Identify which cell holds the provided text, then report its [x, y] central coordinate. 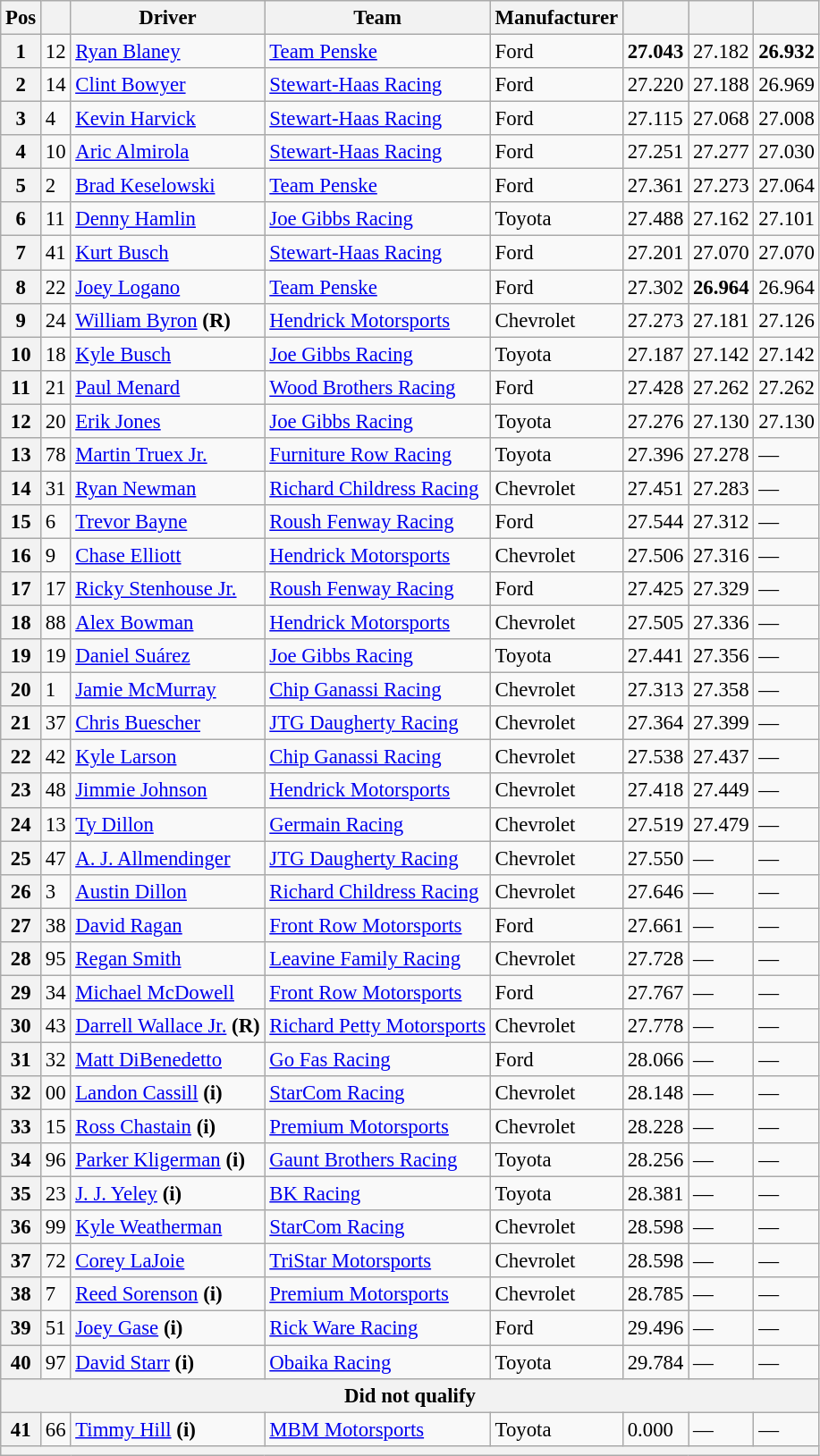
27.356 [721, 656]
27.441 [655, 656]
29.496 [655, 1328]
27.162 [721, 219]
16 [21, 555]
27.399 [721, 723]
Kevin Harvick [168, 119]
Reed Sorenson (i) [168, 1295]
25 [21, 858]
Joey Gase (i) [168, 1328]
Alex Bowman [168, 623]
27.201 [655, 253]
Gaunt Brothers Racing [377, 1160]
Driver [168, 18]
Corey LaJoie [168, 1261]
Trevor Bayne [168, 522]
Erik Jones [168, 421]
27.488 [655, 219]
28.381 [655, 1194]
78 [55, 455]
27.418 [655, 791]
27.364 [655, 723]
27.181 [721, 320]
27.182 [721, 52]
42 [55, 757]
Ross Chastain (i) [168, 1127]
Regan Smith [168, 959]
5 [21, 186]
26.932 [787, 52]
Jimmie Johnson [168, 791]
A. J. Allmendinger [168, 858]
27.283 [721, 488]
27.008 [787, 119]
27.728 [655, 959]
Daniel Suárez [168, 656]
27.188 [721, 85]
97 [55, 1362]
28.228 [655, 1127]
Austin Dillon [168, 891]
27.661 [655, 925]
David Starr (i) [168, 1362]
51 [55, 1328]
William Byron (R) [168, 320]
88 [55, 623]
MBM Motorsports [377, 1429]
Kyle Larson [168, 757]
27.428 [655, 387]
27.312 [721, 522]
43 [55, 1026]
28 [21, 959]
29 [21, 992]
27.538 [655, 757]
27 [21, 925]
27.437 [721, 757]
27.506 [655, 555]
29.784 [655, 1362]
BK Racing [377, 1194]
Ryan Newman [168, 488]
Furniture Row Racing [377, 455]
28.066 [655, 1059]
Clint Bowyer [168, 85]
Leavine Family Racing [377, 959]
40 [21, 1362]
27.767 [655, 992]
27.278 [721, 455]
27.313 [655, 690]
27.479 [721, 824]
27.646 [655, 891]
26.969 [787, 85]
27.030 [787, 152]
Darrell Wallace Jr. (R) [168, 1026]
27.550 [655, 858]
26 [21, 891]
47 [55, 858]
Manufacturer [556, 18]
Did not qualify [410, 1395]
Chase Elliott [168, 555]
27.316 [721, 555]
27.425 [655, 589]
Wood Brothers Racing [377, 387]
Matt DiBenedetto [168, 1059]
00 [55, 1093]
David Ragan [168, 925]
39 [21, 1328]
Brad Keselowski [168, 186]
27.251 [655, 152]
48 [55, 791]
27.358 [721, 690]
28.256 [655, 1160]
27.101 [787, 219]
72 [55, 1261]
Team [377, 18]
Michael McDowell [168, 992]
28.785 [655, 1295]
Joey Logano [168, 287]
27.068 [721, 119]
27.329 [721, 589]
28.148 [655, 1093]
96 [55, 1160]
Martin Truex Jr. [168, 455]
36 [21, 1227]
0.000 [655, 1429]
33 [21, 1127]
TriStar Motorsports [377, 1261]
Kyle Weatherman [168, 1227]
99 [55, 1227]
Ty Dillon [168, 824]
30 [21, 1026]
Pos [21, 18]
27.220 [655, 85]
27.187 [655, 354]
27.519 [655, 824]
Paul Menard [168, 387]
Obaika Racing [377, 1362]
27.505 [655, 623]
Germain Racing [377, 824]
27.778 [655, 1026]
Timmy Hill (i) [168, 1429]
66 [55, 1429]
Kurt Busch [168, 253]
27.302 [655, 287]
8 [21, 287]
Parker Kligerman (i) [168, 1160]
Landon Cassill (i) [168, 1093]
27.043 [655, 52]
27.396 [655, 455]
27.544 [655, 522]
27.277 [721, 152]
Richard Petty Motorsports [377, 1026]
Chris Buescher [168, 723]
Ricky Stenhouse Jr. [168, 589]
35 [21, 1194]
Aric Almirola [168, 152]
Ryan Blaney [168, 52]
27.449 [721, 791]
27.451 [655, 488]
27.361 [655, 186]
Jamie McMurray [168, 690]
27.336 [721, 623]
27.276 [655, 421]
Rick Ware Racing [377, 1328]
27.064 [787, 186]
Go Fas Racing [377, 1059]
Denny Hamlin [168, 219]
95 [55, 959]
27.115 [655, 119]
Kyle Busch [168, 354]
27.126 [787, 320]
J. J. Yeley (i) [168, 1194]
